Capture the cell that displays the provided text and extract its (X, Y) central coordinate. 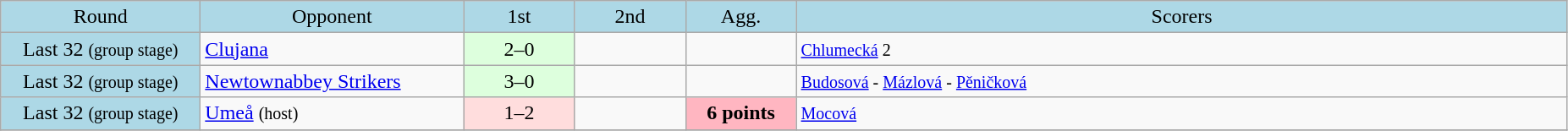
Chlumecká 2 (1181, 49)
Agg. (741, 17)
1st (520, 17)
2–0 (520, 49)
Mocová (1181, 113)
Budosová - Mázlová - Pěničková (1181, 81)
Clujana (332, 49)
6 points (741, 113)
3–0 (520, 81)
Opponent (332, 17)
1–2 (520, 113)
Round (101, 17)
Umeå (host) (332, 113)
Scorers (1181, 17)
2nd (630, 17)
Newtownabbey Strikers (332, 81)
